Determine the (x, y) coordinate at the center of the cell enclosing the given text.  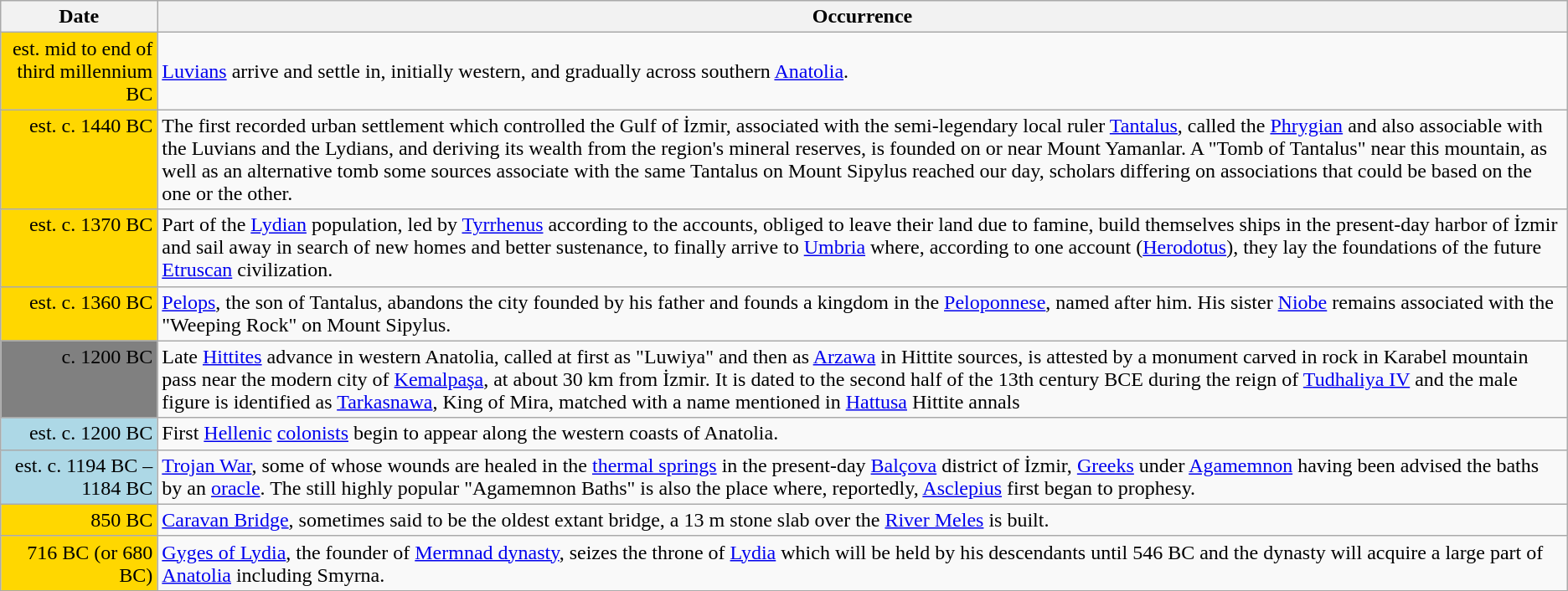
716 BC (or 680 BC) (79, 563)
c. 1200 BC (79, 379)
First Hellenic colonists begin to appear along the western coasts of Anatolia. (863, 434)
est. c. 1200 BC (79, 434)
Occurrence (863, 17)
850 BC (79, 520)
est. c. 1440 BC (79, 159)
est. c. 1360 BC (79, 313)
est. c. 1370 BC (79, 248)
Date (79, 17)
est. c. 1194 BC – 1184 BC (79, 477)
est. mid to end of third millennium BC (79, 71)
Luvians arrive and settle in, initially western, and gradually across southern Anatolia. (863, 71)
Caravan Bridge, sometimes said to be the oldest extant bridge, a 13 m stone slab over the River Meles is built. (863, 520)
